Return [X, Y] of the center of cell containing provided text 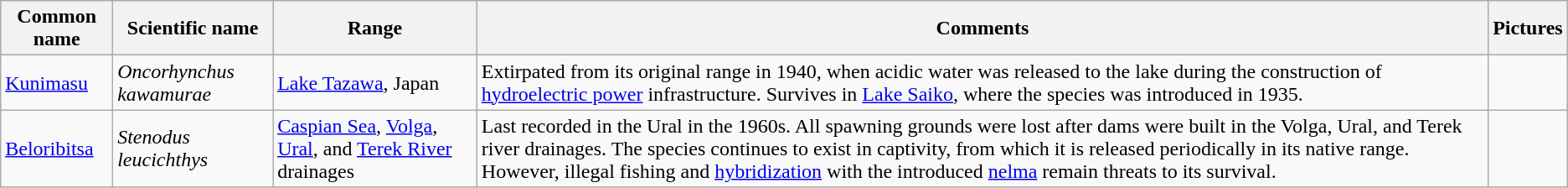
Stenodus leucichthys [193, 149]
Kunimasu [57, 82]
Comments [982, 29]
Lake Tazawa, Japan [375, 82]
Scientific name [193, 29]
Common name [57, 29]
Range [375, 29]
Beloribitsa [57, 149]
Caspian Sea, Volga, Ural, and Terek River drainages [375, 149]
Oncorhynchus kawamurae [193, 82]
Pictures [1528, 29]
